Locate the cell with the specified text and output its (x, y) center coordinate. 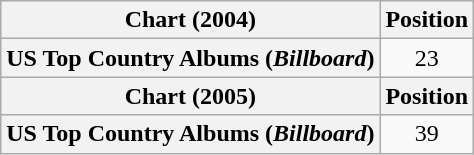
Chart (2005) (190, 96)
39 (427, 134)
Chart (2004) (190, 20)
23 (427, 58)
